Return (x, y) of the center of cell containing provided text 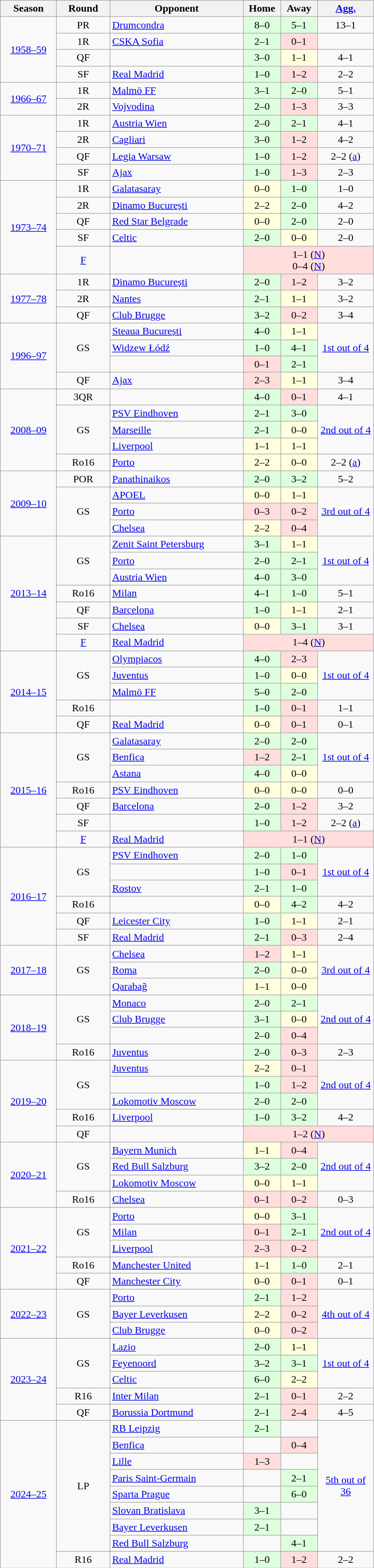
Astana (176, 774)
Rostov (176, 888)
Legia Warsaw (176, 156)
POR (83, 479)
Marseille (176, 429)
3QR (83, 397)
Steaua București (176, 331)
LP (83, 1486)
2021–22 (28, 1248)
5–0 (262, 691)
2016–17 (28, 896)
Opponent (176, 9)
2015–16 (28, 790)
RB Leipzig (176, 1429)
1958–59 (28, 49)
Season (28, 9)
1973–74 (28, 227)
Round (83, 9)
1977–78 (28, 299)
Borussia Dortmund (176, 1412)
5th out of 36 (346, 1486)
Paris Saint-Germain (176, 1478)
Lazio (176, 1347)
1–1 (N) (309, 839)
2020–21 (28, 1175)
PR (83, 25)
Away (299, 9)
2022–23 (28, 1314)
Roma (176, 970)
1–2 (N) (309, 1134)
1970–71 (28, 148)
Widzew Łódź (176, 348)
1–1 (N)0–4 (N) (309, 260)
Bayern Munich (176, 1150)
1–4 (N) (309, 642)
Feyenoord (176, 1363)
CSKA Sofia (176, 41)
2024–25 (28, 1494)
Vojvodina (176, 107)
8–0 (262, 25)
2019–20 (28, 1101)
1966–67 (28, 99)
Agg. (346, 9)
Monaco (176, 1003)
3–3 (346, 107)
APOEL (176, 495)
Lille (176, 1461)
Qarabağ (176, 986)
1996–97 (28, 356)
Manchester City (176, 1281)
Nantes (176, 299)
Inter Milan (176, 1396)
Zenit Saint Petersburg (176, 544)
Cagliari (176, 139)
5–2 (346, 479)
2014–15 (28, 691)
Manchester United (176, 1265)
13–1 (346, 25)
4–5 (346, 1412)
4th out of 4 (346, 1314)
Sparta Prague (176, 1494)
Drumcondra (176, 25)
2008–09 (28, 429)
Panathinaikos (176, 479)
2017–18 (28, 970)
Red Star Belgrade (176, 222)
2023–24 (28, 1380)
Olympiacos (176, 659)
Slovan Bratislava (176, 1510)
2018–19 (28, 1028)
Leicester City (176, 921)
2009–10 (28, 503)
Home (262, 9)
2013–14 (28, 593)
